Return the (x, y) coordinate for the center point of the cell that contains the specified text.  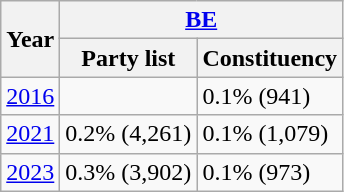
0.1% (1,079) (270, 134)
2016 (30, 96)
BE (202, 20)
Constituency (270, 58)
0.2% (4,261) (128, 134)
Year (30, 39)
2023 (30, 172)
Party list (128, 58)
0.1% (941) (270, 96)
2021 (30, 134)
0.3% (3,902) (128, 172)
0.1% (973) (270, 172)
